Provide the [X, Y] coordinate of the cell's center where the given text is located.  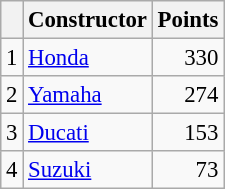
Points [188, 20]
1 [12, 58]
Yamaha [88, 95]
Ducati [88, 133]
274 [188, 95]
2 [12, 95]
3 [12, 133]
153 [188, 133]
73 [188, 170]
330 [188, 58]
4 [12, 170]
Honda [88, 58]
Suzuki [88, 170]
Constructor [88, 20]
